For the text-containing cell, return its midpoint in [X, Y] coordinate format. 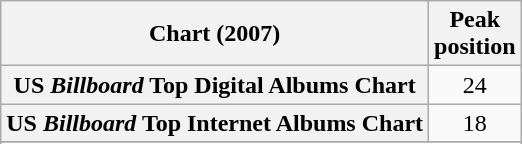
24 [475, 85]
US Billboard Top Internet Albums Chart [215, 123]
US Billboard Top Digital Albums Chart [215, 85]
Peakposition [475, 34]
18 [475, 123]
Chart (2007) [215, 34]
